For the text-containing cell, return its midpoint in [X, Y] coordinate format. 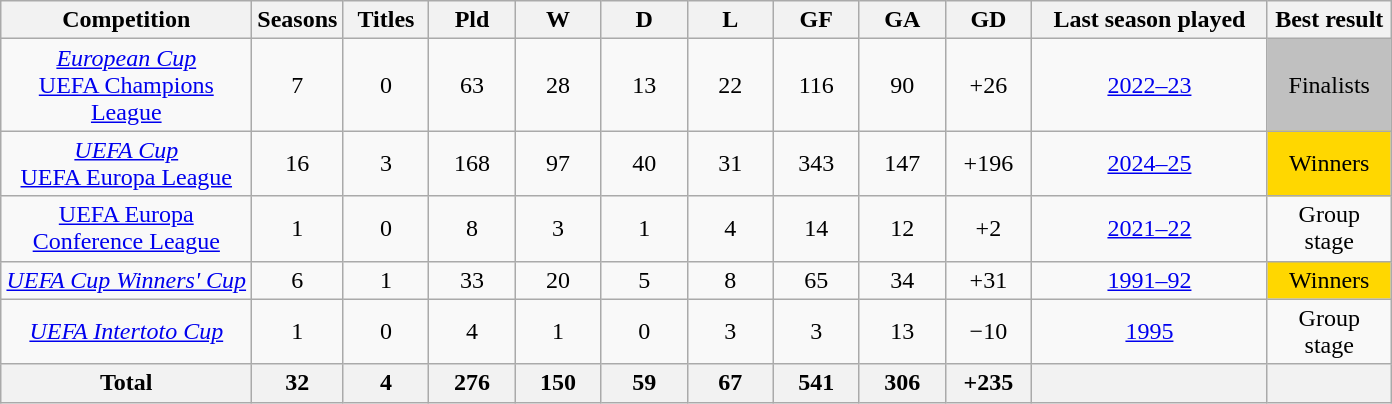
1995 [1149, 332]
33 [472, 280]
UEFA Cup Winners' Cup [126, 280]
W [558, 20]
European CupUEFA Champions League [126, 85]
28 [558, 85]
59 [644, 383]
Best result [1329, 20]
UEFA Europa Conference League [126, 228]
2021–22 [1149, 228]
+31 [988, 280]
+26 [988, 85]
2024–25 [1149, 164]
34 [902, 280]
Last season played [1149, 20]
+235 [988, 383]
168 [472, 164]
97 [558, 164]
116 [816, 85]
Pld [472, 20]
7 [298, 85]
20 [558, 280]
40 [644, 164]
90 [902, 85]
6 [298, 280]
14 [816, 228]
Competition [126, 20]
147 [902, 164]
+196 [988, 164]
16 [298, 164]
UEFA Intertoto Cup [126, 332]
GD [988, 20]
276 [472, 383]
Finalists [1329, 85]
12 [902, 228]
L [730, 20]
2022–23 [1149, 85]
GF [816, 20]
65 [816, 280]
Total [126, 383]
306 [902, 383]
GA [902, 20]
32 [298, 383]
343 [816, 164]
31 [730, 164]
541 [816, 383]
1991–92 [1149, 280]
67 [730, 383]
D [644, 20]
5 [644, 280]
Seasons [298, 20]
+2 [988, 228]
22 [730, 85]
Titles [386, 20]
UEFA CupUEFA Europa League [126, 164]
63 [472, 85]
150 [558, 383]
−10 [988, 332]
